Provide the [x, y] coordinate of the cell's center where the given text is located.  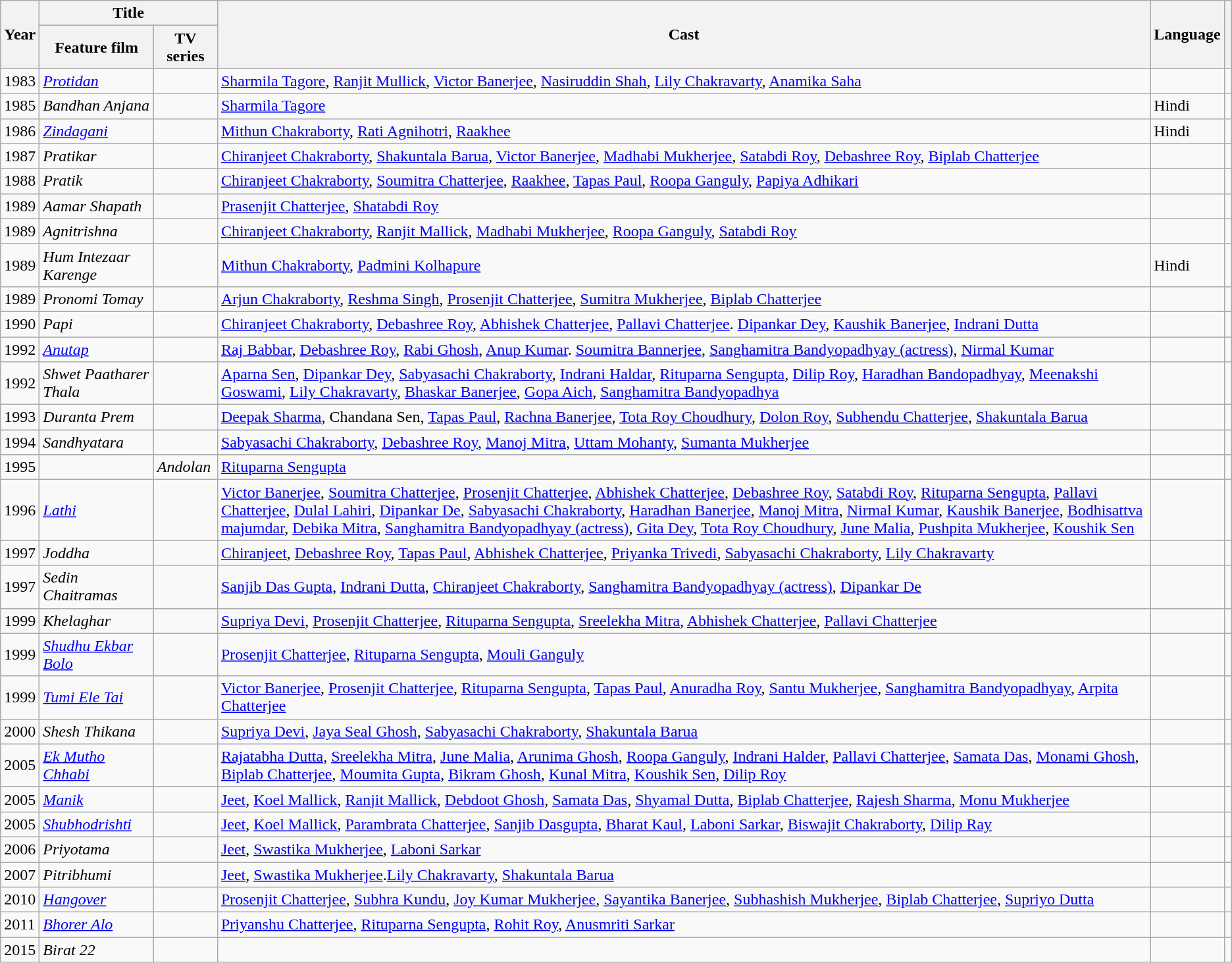
Chiranjeet Chakraborty, Ranjit Mallick, Madhabi Mukherjee, Roopa Ganguly, Satabdi Roy [683, 231]
Supriya Devi, Prosenjit Chatterjee, Rituparna Sengupta, Sreelekha Mitra, Abhishek Chatterjee, Pallavi Chatterjee [683, 621]
Shudhu Ekbar Bolo [96, 654]
Title [129, 13]
Hangover [96, 900]
1983 [20, 81]
Shesh Thikana [96, 731]
1986 [20, 131]
Chiranjeet, Debashree Roy, Tapas Paul, Abhishek Chatterjee, Priyanka Trivedi, Sabyasachi Chakraborty, Lily Chakravarty [683, 553]
1993 [20, 417]
Sharmila Tagore [683, 106]
Chiranjeet Chakraborty, Debashree Roy, Abhishek Chatterjee, Pallavi Chatterjee. Dipankar Dey, Kaushik Banerjee, Indrani Dutta [683, 324]
Year [20, 34]
Cast [683, 34]
Lathi [96, 510]
Protidan [96, 81]
Jeet, Koel Mallick, Parambrata Chatterjee, Sanjib Dasgupta, Bharat Kaul, Laboni Sarkar, Biswajit Chakraborty, Dilip Ray [683, 824]
Sabyasachi Chakraborty, Debashree Roy, Manoj Mitra, Uttam Mohanty, Sumanta Mukherjee [683, 442]
Supriya Devi, Jaya Seal Ghosh, Sabyasachi Chakraborty, Shakuntala Barua [683, 731]
Duranta Prem [96, 417]
Sandhyatara [96, 442]
1987 [20, 156]
2011 [20, 925]
Language [1187, 34]
Sanjib Das Gupta, Indrani Dutta, Chiranjeet Chakraborty, Sanghamitra Bandyopadhyay (actress), Dipankar De [683, 587]
Prosenjit Chatterjee, Subhra Kundu, Joy Kumar Mukherjee, Sayantika Banerjee, Subhashish Mukherjee, Biplab Chatterjee, Supriyo Dutta [683, 900]
Pronomi Tomay [96, 299]
Jeet, Swastika Mukherjee.Lily Chakravarty, Shakuntala Barua [683, 875]
Shwet Paatharer Thala [96, 383]
Deepak Sharma, Chandana Sen, Tapas Paul, Rachna Banerjee, Tota Roy Choudhury, Dolon Roy, Subhendu Chatterjee, Shakuntala Barua [683, 417]
Joddha [96, 553]
Andolan [186, 467]
Tumi Ele Tai [96, 698]
Mithun Chakraborty, Rati Agnihotri, Raakhee [683, 131]
Rituparna Sengupta [683, 467]
Agnitrishna [96, 231]
1988 [20, 181]
Feature film [96, 47]
Priyanshu Chatterjee, Rituparna Sengupta, Rohit Roy, Anusmriti Sarkar [683, 925]
Khelaghar [96, 621]
2000 [20, 731]
2006 [20, 849]
Prosenjit Chatterjee, Rituparna Sengupta, Mouli Ganguly [683, 654]
Raj Babbar, Debashree Roy, Rabi Ghosh, Anup Kumar. Soumitra Bannerjee, Sanghamitra Bandyopadhyay (actress), Nirmal Kumar [683, 350]
1995 [20, 467]
Chiranjeet Chakraborty, Soumitra Chatterjee, Raakhee, Tapas Paul, Roopa Ganguly, Papiya Adhikari [683, 181]
Anutap [96, 350]
Prasenjit Chatterjee, Shatabdi Roy [683, 206]
Aamar Shapath [96, 206]
1985 [20, 106]
Hum Intezaar Karenge [96, 265]
Pratikar [96, 156]
Bandhan Anjana [96, 106]
Sharmila Tagore, Ranjit Mullick, Victor Banerjee, Nasiruddin Shah, Lily Chakravarty, Anamika Saha [683, 81]
2007 [20, 875]
Pitribhumi [96, 875]
Papi [96, 324]
TV series [186, 47]
Ek Mutho Chhabi [96, 765]
2015 [20, 950]
2010 [20, 900]
Victor Banerjee, Prosenjit Chatterjee, Rituparna Sengupta, Tapas Paul, Anuradha Roy, Santu Mukherjee, Sanghamitra Bandyopadhyay, Arpita Chatterjee [683, 698]
Pratik [96, 181]
Manik [96, 799]
Bhorer Alo [96, 925]
Priyotama [96, 849]
Sedin Chaitramas [96, 587]
1990 [20, 324]
Birat 22 [96, 950]
Zindagani [96, 131]
Jeet, Koel Mallick, Ranjit Mallick, Debdoot Ghosh, Samata Das, Shyamal Dutta, Biplab Chatterjee, Rajesh Sharma, Monu Mukherjee [683, 799]
Jeet, Swastika Mukherjee, Laboni Sarkar [683, 849]
1994 [20, 442]
Mithun Chakraborty, Padmini Kolhapure [683, 265]
Chiranjeet Chakraborty, Shakuntala Barua, Victor Banerjee, Madhabi Mukherjee, Satabdi Roy, Debashree Roy, Biplab Chatterjee [683, 156]
Shubhodrishti [96, 824]
1996 [20, 510]
Arjun Chakraborty, Reshma Singh, Prosenjit Chatterjee, Sumitra Mukherjee, Biplab Chatterjee [683, 299]
